Search for the cell housing the specified text and yield its (x, y) center coordinate. 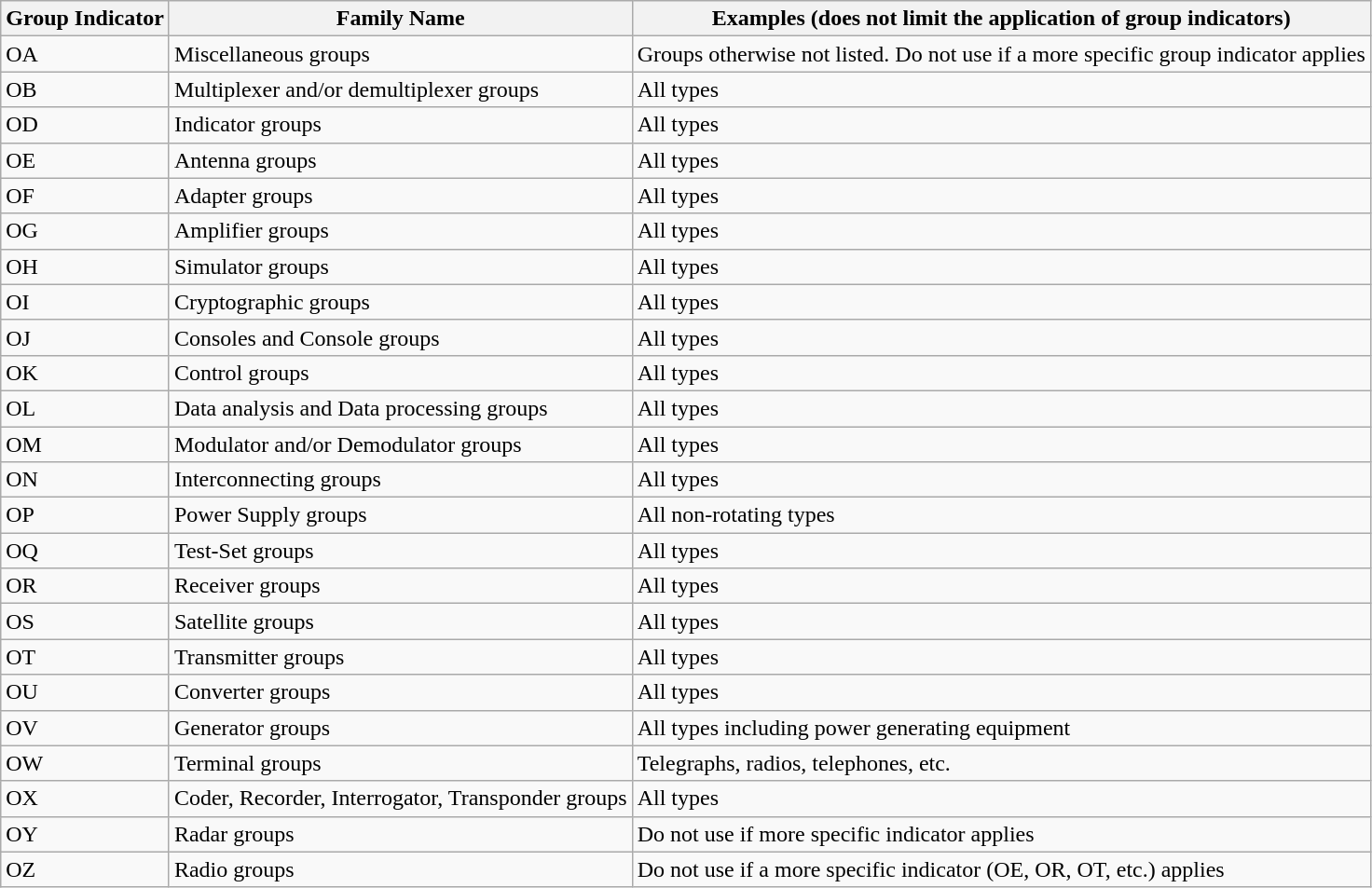
OQ (86, 551)
All types including power generating equipment (1001, 728)
OX (86, 799)
OW (86, 763)
OB (86, 89)
Simulator groups (401, 266)
Consoles and Console groups (401, 337)
All non-rotating types (1001, 515)
OM (86, 444)
Interconnecting groups (401, 480)
Terminal groups (401, 763)
Do not use if more specific indicator applies (1001, 834)
Adapter groups (401, 196)
OF (86, 196)
OD (86, 125)
Miscellaneous groups (401, 54)
OT (86, 657)
Cryptographic groups (401, 302)
Radar groups (401, 834)
Transmitter groups (401, 657)
OS (86, 622)
Examples (does not limit the application of group indicators) (1001, 19)
Group Indicator (86, 19)
Receiver groups (401, 586)
Power Supply groups (401, 515)
OR (86, 586)
Telegraphs, radios, telephones, etc. (1001, 763)
Test-Set groups (401, 551)
OZ (86, 869)
OA (86, 54)
OE (86, 160)
OH (86, 266)
Indicator groups (401, 125)
Converter groups (401, 692)
Do not use if a more specific indicator (OE, OR, OT, etc.) applies (1001, 869)
Generator groups (401, 728)
OI (86, 302)
OY (86, 834)
Satellite groups (401, 622)
Data analysis and Data processing groups (401, 408)
Control groups (401, 373)
OG (86, 231)
OP (86, 515)
Modulator and/or Demodulator groups (401, 444)
OU (86, 692)
OJ (86, 337)
OL (86, 408)
Multiplexer and/or demultiplexer groups (401, 89)
OK (86, 373)
Radio groups (401, 869)
Antenna groups (401, 160)
Groups otherwise not listed. Do not use if a more specific group indicator applies (1001, 54)
Coder, Recorder, Interrogator, Transponder groups (401, 799)
Amplifier groups (401, 231)
Family Name (401, 19)
OV (86, 728)
ON (86, 480)
